Detect which cell encompasses the target text, then output its [X, Y] center coordinate. 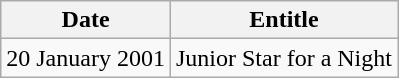
Date [86, 20]
20 January 2001 [86, 58]
Entitle [284, 20]
Junior Star for a Night [284, 58]
